Output the [X, Y] coordinate of the center of the cell containing the given text.  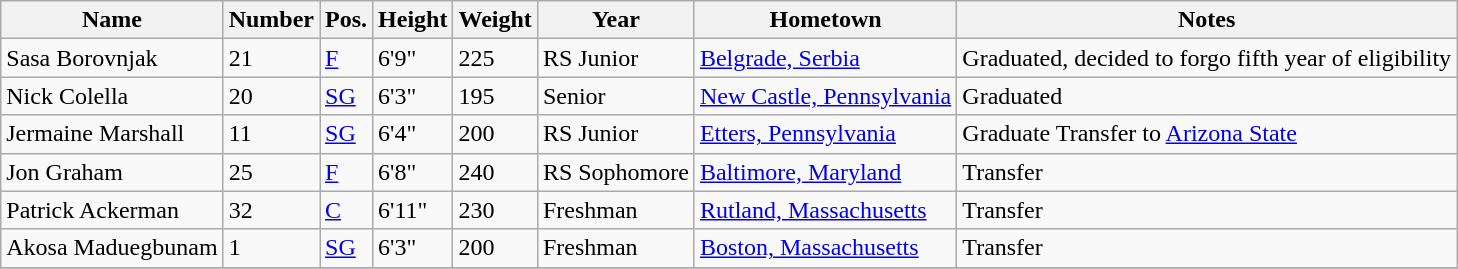
195 [495, 96]
6'11" [413, 210]
6'8" [413, 172]
Sasa Borovnjak [112, 58]
20 [271, 96]
Etters, Pennsylvania [825, 134]
230 [495, 210]
11 [271, 134]
Hometown [825, 20]
Pos. [346, 20]
Senior [616, 96]
Number [271, 20]
225 [495, 58]
Year [616, 20]
Rutland, Massachusetts [825, 210]
Name [112, 20]
Akosa Maduegbunam [112, 248]
C [346, 210]
Patrick Ackerman [112, 210]
Baltimore, Maryland [825, 172]
New Castle, Pennsylvania [825, 96]
6'9" [413, 58]
32 [271, 210]
Jermaine Marshall [112, 134]
Graduate Transfer to Arizona State [1207, 134]
Belgrade, Serbia [825, 58]
Weight [495, 20]
Nick Colella [112, 96]
Boston, Massachusetts [825, 248]
RS Sophomore [616, 172]
Graduated [1207, 96]
Graduated, decided to forgo fifth year of eligibility [1207, 58]
Jon Graham [112, 172]
21 [271, 58]
240 [495, 172]
6'4" [413, 134]
Height [413, 20]
Notes [1207, 20]
1 [271, 248]
25 [271, 172]
